Locate the cell with the specified text and output its (x, y) center coordinate. 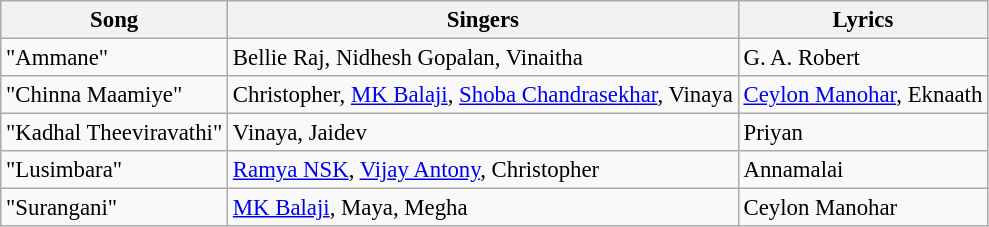
Vinaya, Jaidev (484, 133)
"Kadhal Theeviravathi" (114, 133)
Bellie Raj, Nidhesh Gopalan, Vinaitha (484, 58)
"Ammane" (114, 58)
Singers (484, 20)
Annamalai (862, 170)
Priyan (862, 133)
Song (114, 20)
Lyrics (862, 20)
Ceylon Manohar, Eknaath (862, 95)
"Surangani" (114, 208)
"Chinna Maamiye" (114, 95)
"Lusimbara" (114, 170)
Ceylon Manohar (862, 208)
MK Balaji, Maya, Megha (484, 208)
Christopher, MK Balaji, Shoba Chandrasekhar, Vinaya (484, 95)
Ramya NSK, Vijay Antony, Christopher (484, 170)
G. A. Robert (862, 58)
